Search for the cell housing the specified text and yield its [X, Y] center coordinate. 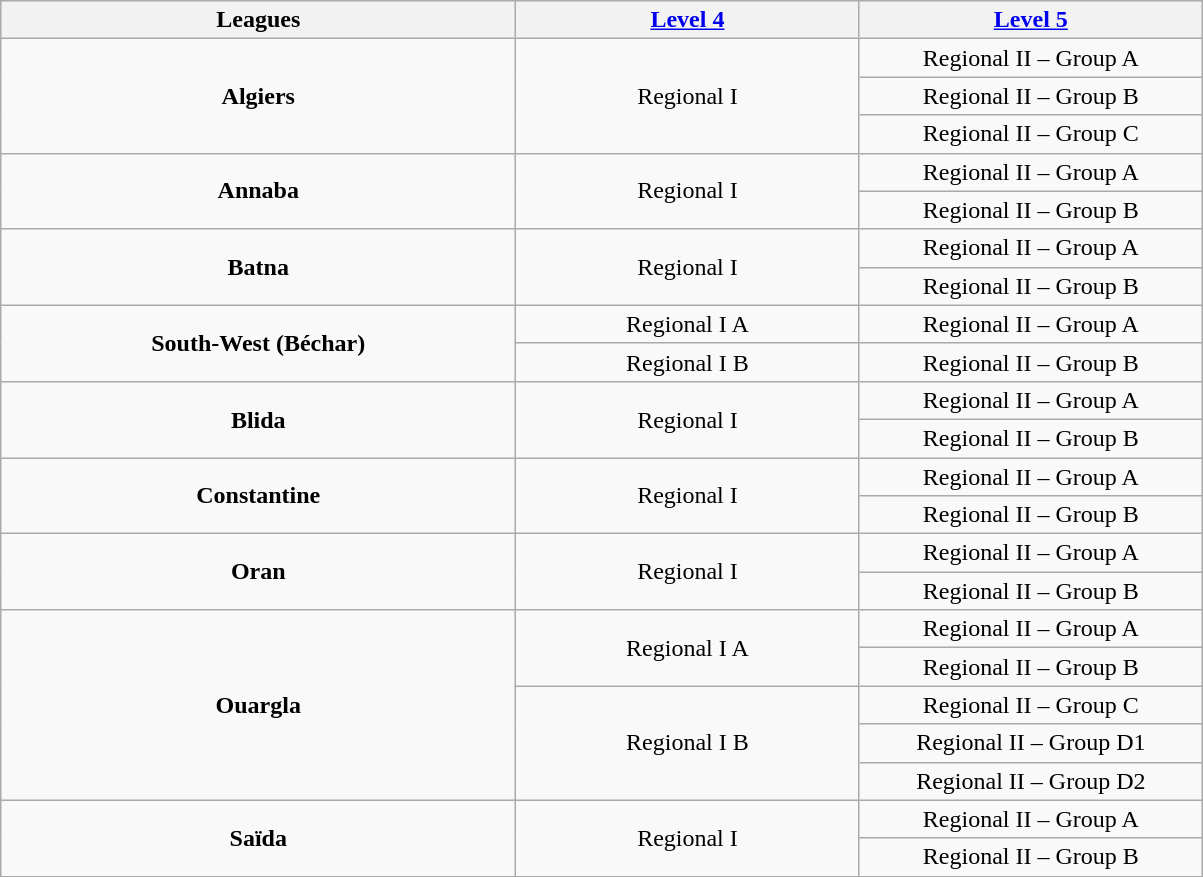
Level 4 [688, 20]
Annaba [258, 191]
Ouargla [258, 705]
Regional II – Group D2 [1030, 781]
Blida [258, 419]
South-West (Béchar) [258, 343]
Saïda [258, 838]
Oran [258, 572]
Algiers [258, 96]
Regional II – Group D1 [1030, 743]
Level 5 [1030, 20]
Constantine [258, 496]
Batna [258, 267]
Leagues [258, 20]
